Return the (x, y) coordinate for the center point of the cell that contains the specified text.  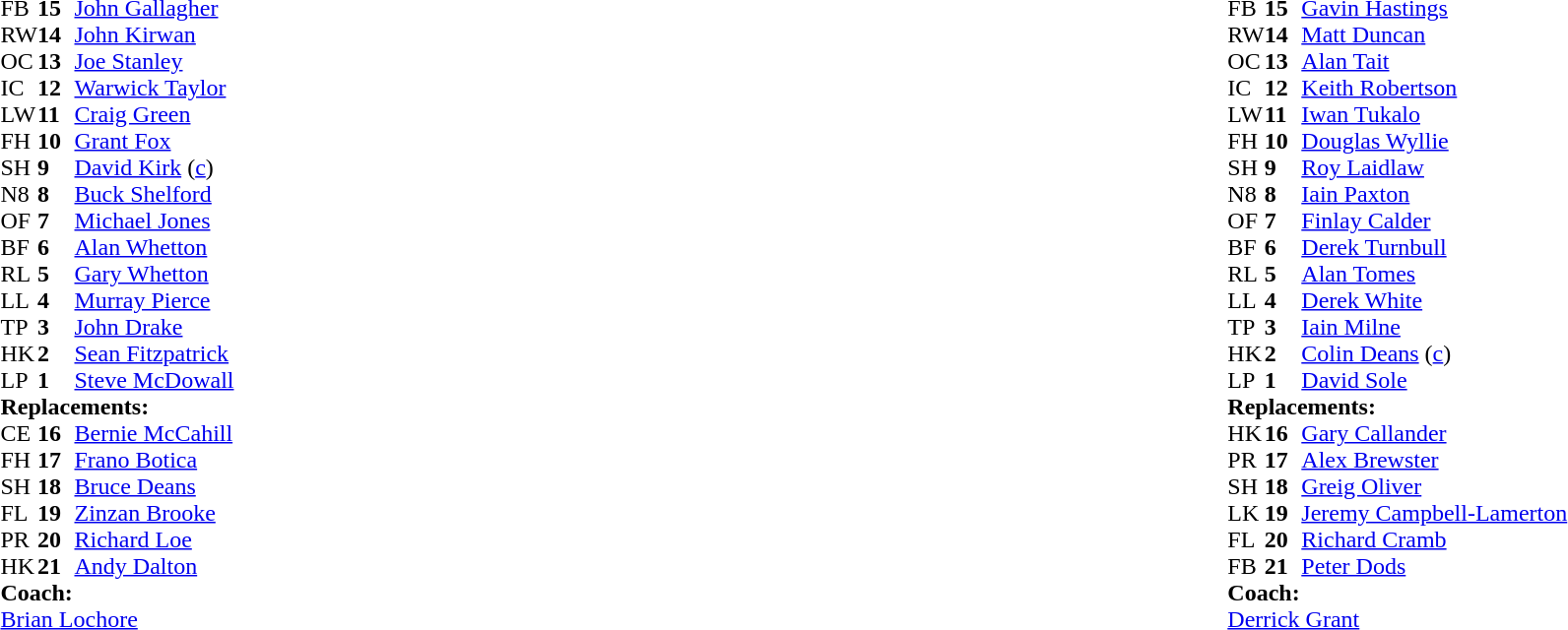
Grant Fox (155, 142)
Jeremy Campbell-Lamerton (1434, 514)
Matt Duncan (1434, 35)
LK (1246, 514)
David Sole (1434, 380)
Keith Robertson (1434, 89)
Richard Cramb (1434, 539)
Roy Laidlaw (1434, 167)
Warwick Taylor (155, 89)
Greig Oliver (1434, 486)
Murray Pierce (155, 301)
Iwan Tukalo (1434, 114)
FB (1246, 567)
Steve McDowall (155, 380)
CE (19, 433)
Douglas Wyllie (1434, 142)
Gary Callander (1434, 433)
Iain Paxton (1434, 195)
Sean Fitzpatrick (155, 354)
Alex Brewster (1434, 461)
John Drake (155, 327)
Zinzan Brooke (155, 514)
Alan Tait (1434, 61)
Iain Milne (1434, 327)
Derek White (1434, 301)
Finlay Calder (1434, 220)
Peter Dods (1434, 567)
Alan Whetton (155, 248)
Bernie McCahill (155, 433)
Andy Dalton (155, 567)
Gary Whetton (155, 274)
John Kirwan (155, 35)
Frano Botica (155, 461)
Buck Shelford (155, 195)
Alan Tomes (1434, 274)
Colin Deans (c) (1434, 354)
Derek Turnbull (1434, 248)
David Kirk (c) (155, 167)
Bruce Deans (155, 486)
Craig Green (155, 114)
Joe Stanley (155, 61)
Michael Jones (155, 220)
Richard Loe (155, 539)
